Locate the cell with the specified text and output its (x, y) center coordinate. 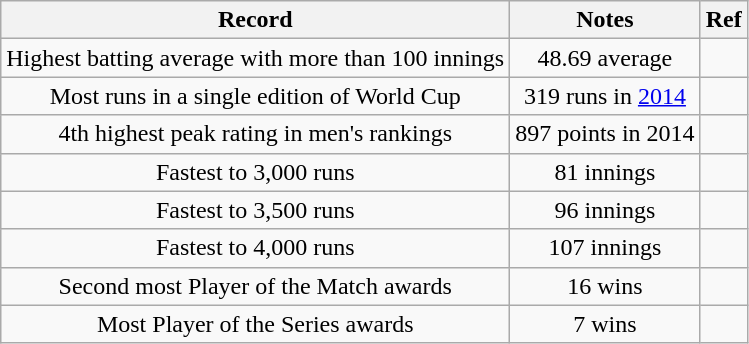
Fastest to 3,000 runs (256, 172)
4th highest peak rating in men's rankings (256, 134)
Most Player of the Series awards (256, 324)
319 runs in 2014 (605, 96)
Second most Player of the Match awards (256, 286)
Record (256, 20)
7 wins (605, 324)
Notes (605, 20)
81 innings (605, 172)
Highest batting average with more than 100 innings (256, 58)
96 innings (605, 210)
897 points in 2014 (605, 134)
48.69 average (605, 58)
16 wins (605, 286)
Fastest to 3,500 runs (256, 210)
107 innings (605, 248)
Fastest to 4,000 runs (256, 248)
Most runs in a single edition of World Cup (256, 96)
Ref (724, 20)
